Extract the [X, Y] coordinate from the center of the cell holding the provided text.  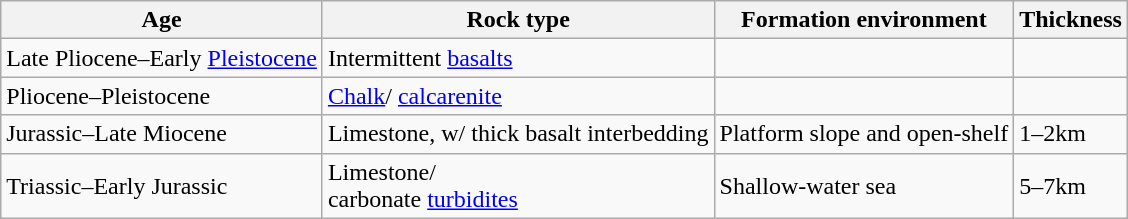
Rock type [518, 20]
Thickness [1071, 20]
Limestone/carbonate turbidites [518, 186]
1–2km [1071, 134]
Jurassic–Late Miocene [162, 134]
Age [162, 20]
Late Pliocene–Early Pleistocene [162, 58]
Platform slope and open-shelf [864, 134]
Shallow-water sea [864, 186]
5–7km [1071, 186]
Triassic–Early Jurassic [162, 186]
Limestone, w/ thick basalt interbedding [518, 134]
Chalk/ calcarenite [518, 96]
Intermittent basalts [518, 58]
Formation environment [864, 20]
Pliocene–Pleistocene [162, 96]
